Return (X, Y) of the center of cell containing provided text 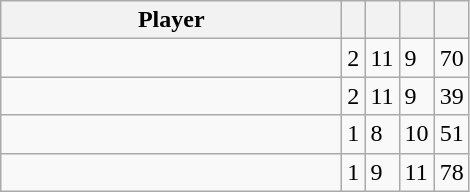
39 (452, 96)
78 (452, 172)
8 (382, 134)
70 (452, 58)
Player (172, 20)
10 (416, 134)
51 (452, 134)
